Return the (X, Y) coordinate for the center point of the cell that contains the specified text.  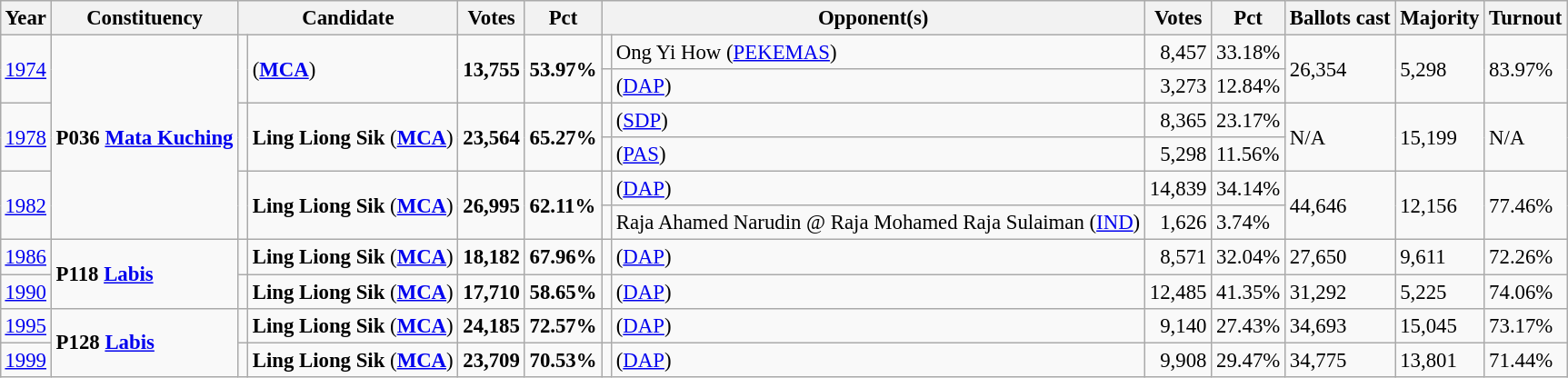
23.17% (1249, 121)
1982 (25, 205)
P036 Mata Kuching (145, 137)
12,485 (1178, 292)
5,225 (1440, 292)
18,182 (491, 257)
26,354 (1340, 69)
3.74% (1249, 223)
71.44% (1525, 360)
44,646 (1340, 205)
9,140 (1178, 325)
Majority (1440, 18)
3,273 (1178, 86)
27.43% (1249, 325)
12,156 (1440, 205)
9,908 (1178, 360)
(PAS) (878, 154)
15,199 (1440, 138)
17,710 (491, 292)
Ong Yi How (PEKEMAS) (878, 52)
Year (25, 18)
Raja Ahamed Narudin @ Raja Mohamed Raja Sulaiman (IND) (878, 223)
8,365 (1178, 121)
1978 (25, 138)
Ballots cast (1340, 18)
74.06% (1525, 292)
33.18% (1249, 52)
11.56% (1249, 154)
13,801 (1440, 360)
58.65% (564, 292)
41.35% (1249, 292)
29.47% (1249, 360)
77.46% (1525, 205)
(SDP) (878, 121)
(MCA) (353, 69)
15,045 (1440, 325)
13,755 (491, 69)
12.84% (1249, 86)
24,185 (491, 325)
72.26% (1525, 257)
26,995 (491, 205)
53.97% (564, 69)
62.11% (564, 205)
34,693 (1340, 325)
P128 Labis (145, 342)
65.27% (564, 138)
70.53% (564, 360)
Constituency (145, 18)
Candidate (348, 18)
34,775 (1340, 360)
31,292 (1340, 292)
23,564 (491, 138)
14,839 (1178, 189)
P118 Labis (145, 274)
Turnout (1525, 18)
8,571 (1178, 257)
8,457 (1178, 52)
27,650 (1340, 257)
9,611 (1440, 257)
23,709 (491, 360)
1974 (25, 69)
Opponent(s) (874, 18)
1990 (25, 292)
67.96% (564, 257)
1995 (25, 325)
1999 (25, 360)
72.57% (564, 325)
34.14% (1249, 189)
32.04% (1249, 257)
73.17% (1525, 325)
83.97% (1525, 69)
1986 (25, 257)
1,626 (1178, 223)
